Detect which cell encompasses the target text, then output its [x, y] center coordinate. 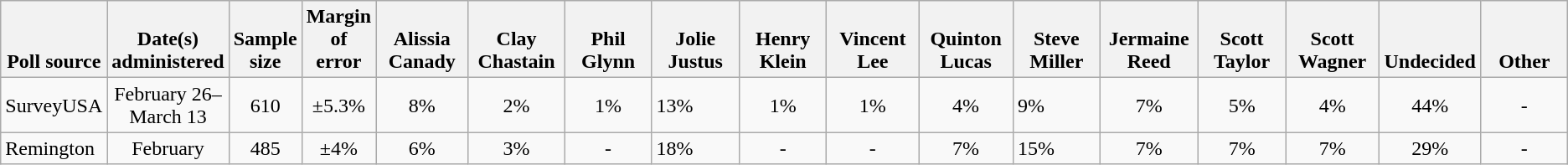
AlissiaCanady [422, 39]
PhilGlynn [608, 39]
29% [1430, 148]
13% [695, 106]
2% [516, 106]
5% [1241, 106]
Remington [54, 148]
8% [422, 106]
485 [265, 148]
VincentLee [873, 39]
Undecided [1430, 39]
February 26–March 13 [168, 106]
SurveyUSA [54, 106]
SteveMiller [1056, 39]
15% [1056, 148]
6% [422, 148]
Samplesize [265, 39]
JermaineReed [1149, 39]
±4% [338, 148]
February [168, 148]
Poll source [54, 39]
HenryKlein [782, 39]
ScottTaylor [1241, 39]
Marginof error [338, 39]
44% [1430, 106]
±5.3% [338, 106]
Other [1524, 39]
9% [1056, 106]
ScottWagner [1332, 39]
QuintonLucas [967, 39]
610 [265, 106]
ClayChastain [516, 39]
Date(s)administered [168, 39]
JolieJustus [695, 39]
18% [695, 148]
3% [516, 148]
